Pinpoint the cell where the given text exists, returning its (X, Y) midpoint coordinate. 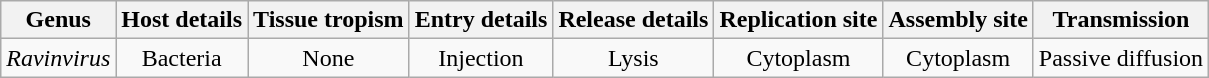
Host details (182, 20)
Tissue tropism (329, 20)
Replication site (798, 20)
Ravinvirus (58, 58)
None (329, 58)
Passive diffusion (1120, 58)
Assembly site (958, 20)
Lysis (634, 58)
Entry details (481, 20)
Injection (481, 58)
Genus (58, 20)
Release details (634, 20)
Bacteria (182, 58)
Transmission (1120, 20)
